Return (X, Y) of the center of cell containing provided text 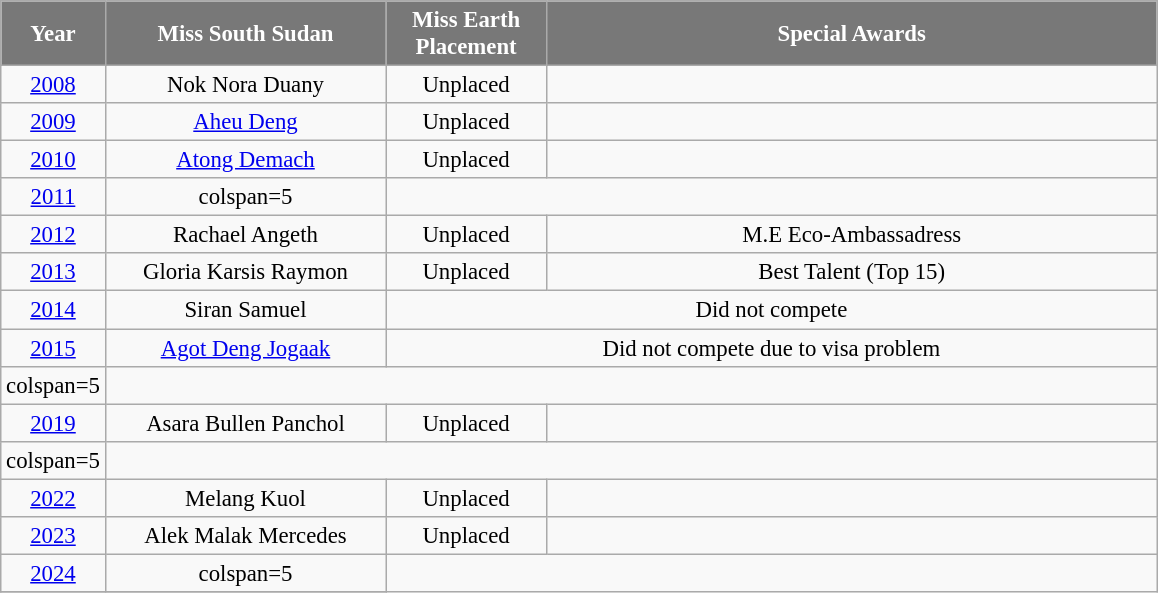
Asara Bullen Panchol (246, 423)
2015 (53, 348)
2019 (53, 423)
2008 (53, 85)
2013 (53, 273)
Did not compete (772, 310)
Alek Malak Mercedes (246, 536)
2024 (53, 573)
Miss Earth Placement (466, 34)
Miss South Sudan (246, 34)
Atong Demach (246, 160)
2014 (53, 310)
M.E Eco-Ambassadress (852, 235)
Rachael Angeth (246, 235)
2022 (53, 498)
Melang Kuol (246, 498)
2009 (53, 122)
2023 (53, 536)
2011 (53, 197)
Did not compete due to visa problem (772, 348)
Aheu Deng (246, 122)
Gloria Karsis Raymon (246, 273)
Special Awards (852, 34)
Agot Deng Jogaak (246, 348)
Best Talent (Top 15) (852, 273)
Nok Nora Duany (246, 85)
2010 (53, 160)
2012 (53, 235)
Year (53, 34)
Siran Samuel (246, 310)
